Return [x, y] of the center of cell containing provided text 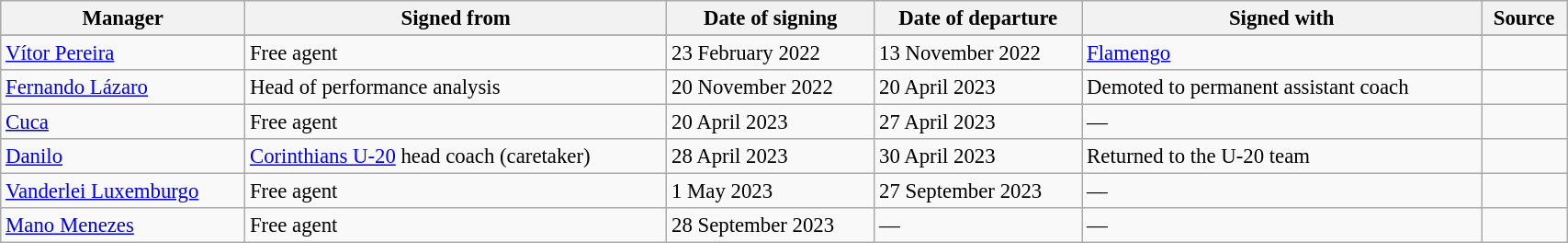
Source [1525, 18]
Head of performance analysis [456, 87]
23 February 2022 [771, 53]
28 September 2023 [771, 226]
Danilo [123, 156]
27 September 2023 [978, 191]
Date of departure [978, 18]
27 April 2023 [978, 122]
Mano Menezes [123, 226]
Corinthians U-20 head coach (caretaker) [456, 156]
20 November 2022 [771, 87]
Returned to the U-20 team [1282, 156]
Vítor Pereira [123, 53]
1 May 2023 [771, 191]
30 April 2023 [978, 156]
Vanderlei Luxemburgo [123, 191]
Demoted to permanent assistant coach [1282, 87]
13 November 2022 [978, 53]
Fernando Lázaro [123, 87]
Cuca [123, 122]
Manager [123, 18]
Signed with [1282, 18]
Date of signing [771, 18]
28 April 2023 [771, 156]
Signed from [456, 18]
Flamengo [1282, 53]
